Capture the cell that displays the provided text and extract its (x, y) central coordinate. 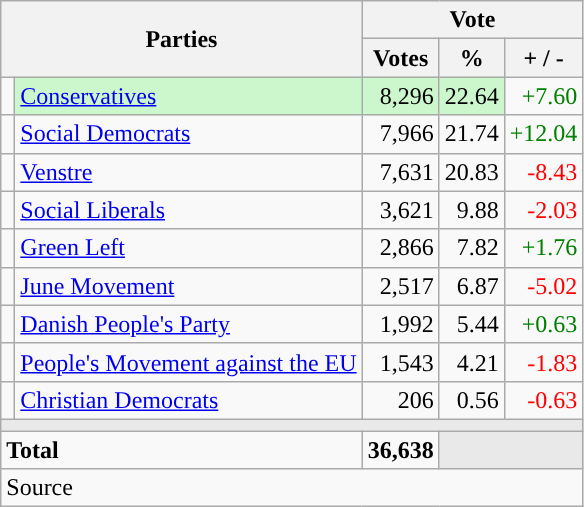
Social Liberals (188, 210)
-2.03 (544, 210)
21.74 (472, 134)
2,517 (400, 286)
Source (292, 488)
Danish People's Party (188, 324)
+ / - (544, 58)
Social Democrats (188, 134)
Vote (472, 20)
+1.76 (544, 248)
Parties (182, 39)
8,296 (400, 96)
20.83 (472, 172)
7,631 (400, 172)
7.82 (472, 248)
1,543 (400, 362)
-0.63 (544, 400)
+12.04 (544, 134)
36,638 (400, 449)
5.44 (472, 324)
0.56 (472, 400)
+0.63 (544, 324)
6.87 (472, 286)
7,966 (400, 134)
-1.83 (544, 362)
Green Left (188, 248)
% (472, 58)
People's Movement against the EU (188, 362)
2,866 (400, 248)
4.21 (472, 362)
Christian Democrats (188, 400)
Total (182, 449)
Conservatives (188, 96)
June Movement (188, 286)
1,992 (400, 324)
22.64 (472, 96)
+7.60 (544, 96)
-8.43 (544, 172)
9.88 (472, 210)
3,621 (400, 210)
Venstre (188, 172)
Votes (400, 58)
206 (400, 400)
-5.02 (544, 286)
